Find where the given text appears and provide that cell's center as [X, Y] coordinate. 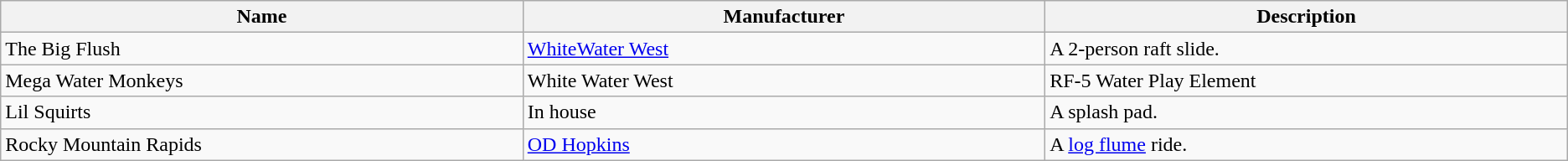
The Big Flush [261, 49]
WhiteWater West [784, 49]
RF-5 Water Play Element [1307, 80]
Manufacturer [784, 17]
A log flume ride. [1307, 144]
A splash pad. [1307, 112]
Lil Squirts [261, 112]
Description [1307, 17]
Rocky Mountain Rapids [261, 144]
In house [784, 112]
A 2-person raft slide. [1307, 49]
White Water West [784, 80]
Mega Water Monkeys [261, 80]
Name [261, 17]
OD Hopkins [784, 144]
